Locate the cell with the specified text and output its [x, y] center coordinate. 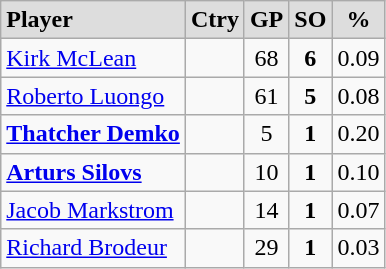
0.09 [358, 58]
Arturs Silovs [94, 172]
Richard Brodeur [94, 248]
6 [310, 58]
61 [266, 96]
68 [266, 58]
Kirk McLean [94, 58]
% [358, 20]
0.10 [358, 172]
14 [266, 210]
Jacob Markstrom [94, 210]
Player [94, 20]
0.07 [358, 210]
10 [266, 172]
SO [310, 20]
29 [266, 248]
Roberto Luongo [94, 96]
Ctry [214, 20]
Thatcher Demko [94, 134]
0.20 [358, 134]
0.08 [358, 96]
0.03 [358, 248]
GP [266, 20]
